Capture the cell that displays the provided text and extract its [x, y] central coordinate. 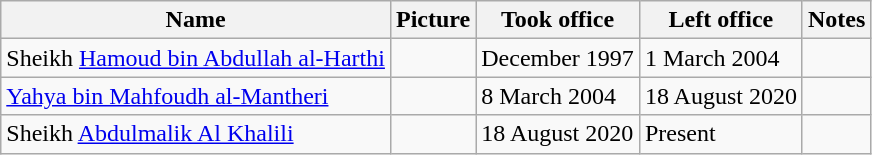
Left office [720, 20]
December 1997 [558, 58]
Present [720, 134]
Sheikh Hamoud bin Abdullah al-Harthi [196, 58]
Took office [558, 20]
1 March 2004 [720, 58]
Sheikh Abdulmalik Al Khalili [196, 134]
8 March 2004 [558, 96]
Yahya bin Mahfoudh al-Mantheri [196, 96]
Name [196, 20]
Notes [836, 20]
Picture [432, 20]
